Capture the cell that displays the provided text and extract its (x, y) central coordinate. 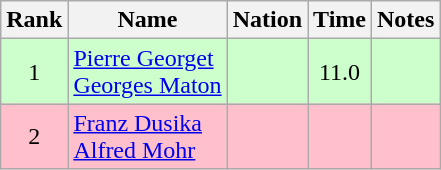
Time (340, 20)
2 (34, 136)
Pierre GeorgetGeorges Maton (148, 72)
Notes (405, 20)
1 (34, 72)
Name (148, 20)
Franz DusikaAlfred Mohr (148, 136)
Nation (267, 20)
Rank (34, 20)
11.0 (340, 72)
